Output the [x, y] coordinate of the center of the cell containing the given text.  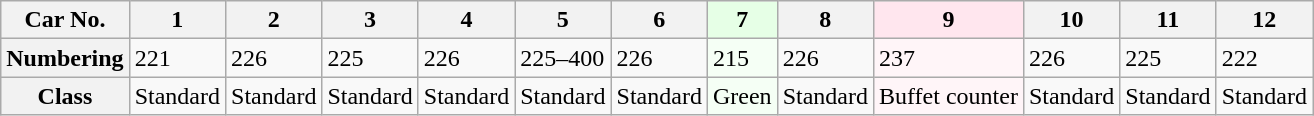
9 [948, 20]
8 [825, 20]
7 [742, 20]
Class [65, 96]
4 [466, 20]
1 [177, 20]
6 [659, 20]
10 [1071, 20]
237 [948, 58]
5 [563, 20]
Numbering [65, 58]
Car No. [65, 20]
222 [1264, 58]
225–400 [563, 58]
Buffet counter [948, 96]
3 [370, 20]
Green [742, 96]
11 [1168, 20]
12 [1264, 20]
2 [274, 20]
215 [742, 58]
221 [177, 58]
